Locate the cell with the specified text and output its [x, y] center coordinate. 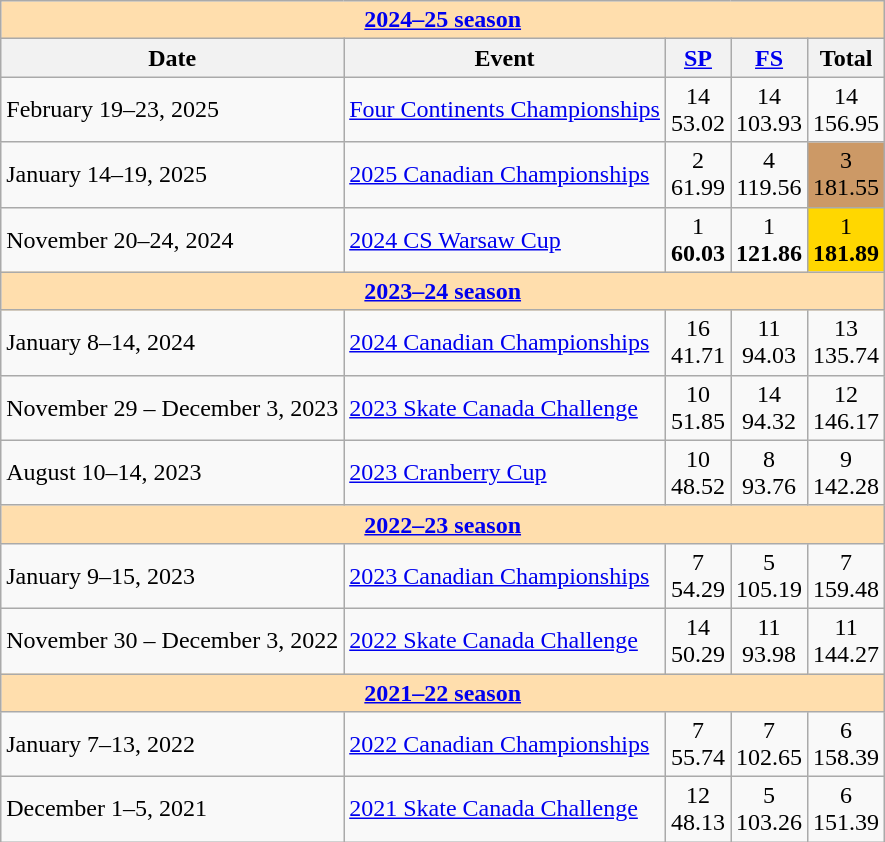
Event [505, 58]
16 41.71 [698, 342]
7 55.74 [698, 744]
2022 Skate Canada Challenge [505, 640]
14 50.29 [698, 640]
3 181.55 [846, 174]
November 20–24, 2024 [172, 240]
2022–23 season [443, 524]
Four Continents Championships [505, 110]
1 181.89 [846, 240]
2 61.99 [698, 174]
1 60.03 [698, 240]
9 142.28 [846, 472]
11 94.03 [770, 342]
January 9–15, 2023 [172, 576]
2022 Canadian Championships [505, 744]
December 1–5, 2021 [172, 810]
6 158.39 [846, 744]
14 103.93 [770, 110]
7 159.48 [846, 576]
SP [698, 58]
10 51.85 [698, 408]
February 19–23, 2025 [172, 110]
12 146.17 [846, 408]
2024–25 season [443, 20]
2023 Cranberry Cup [505, 472]
13 135.74 [846, 342]
5 103.26 [770, 810]
2025 Canadian Championships [505, 174]
7 54.29 [698, 576]
2024 CS Warsaw Cup [505, 240]
2024 Canadian Championships [505, 342]
11 144.27 [846, 640]
14 156.95 [846, 110]
Total [846, 58]
August 10–14, 2023 [172, 472]
November 30 – December 3, 2022 [172, 640]
8 93.76 [770, 472]
7 102.65 [770, 744]
10 48.52 [698, 472]
5 105.19 [770, 576]
14 94.32 [770, 408]
1 121.86 [770, 240]
January 8–14, 2024 [172, 342]
January 14–19, 2025 [172, 174]
12 48.13 [698, 810]
11 93.98 [770, 640]
2021–22 season [443, 693]
January 7–13, 2022 [172, 744]
2021 Skate Canada Challenge [505, 810]
14 53.02 [698, 110]
2023 Skate Canada Challenge [505, 408]
6 151.39 [846, 810]
Date [172, 58]
November 29 – December 3, 2023 [172, 408]
2023–24 season [443, 291]
4 119.56 [770, 174]
FS [770, 58]
2023 Canadian Championships [505, 576]
